For the text-containing cell, return its midpoint in (x, y) coordinate format. 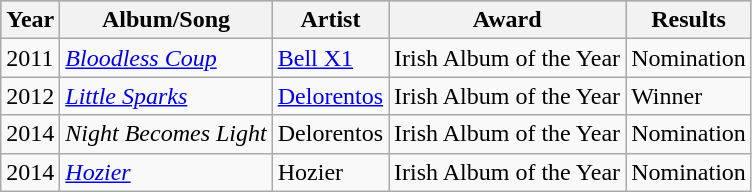
Artist (330, 20)
2011 (30, 58)
Bloodless Coup (166, 58)
Little Sparks (166, 96)
Night Becomes Light (166, 134)
2012 (30, 96)
Award (508, 20)
Winner (689, 96)
Album/Song (166, 20)
Results (689, 20)
Bell X1 (330, 58)
Year (30, 20)
